Output the (X, Y) coordinate of the center of the cell containing the given text.  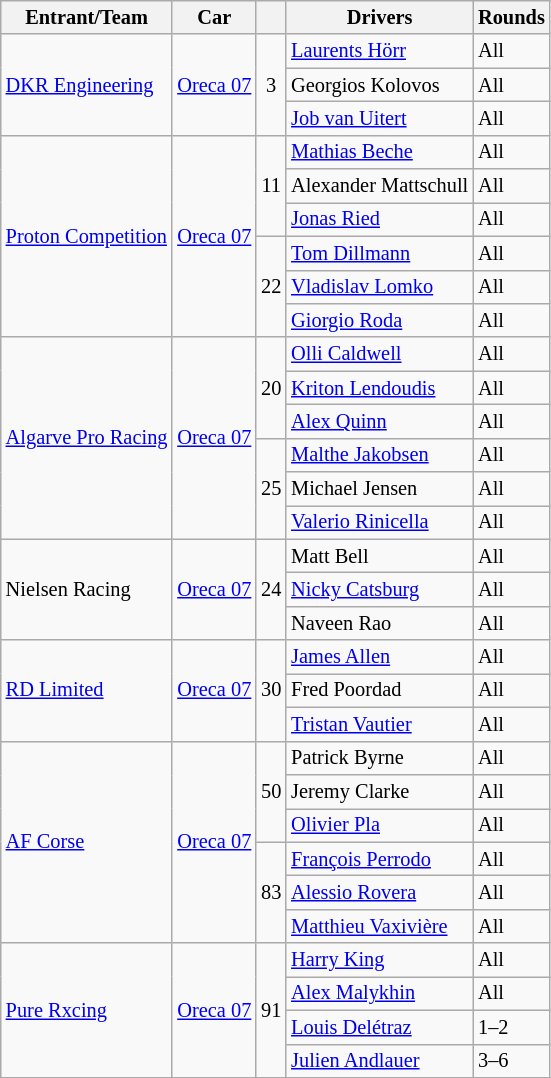
RD Limited (87, 690)
Alexander Mattschull (380, 186)
Matthieu Vaxivière (380, 926)
Louis Delétraz (380, 1027)
Georgios Kolovos (380, 85)
Kriton Lendoudis (380, 388)
Jonas Ried (380, 219)
Car (214, 17)
Harry King (380, 960)
Mathias Beche (380, 152)
Vladislav Lomko (380, 287)
Giorgio Roda (380, 320)
91 (271, 1010)
Matt Bell (380, 556)
Alex Malykhin (380, 993)
Naveen Rao (380, 623)
1–2 (512, 1027)
11 (271, 186)
Entrant/Team (87, 17)
Laurents Hörr (380, 51)
30 (271, 690)
50 (271, 792)
24 (271, 590)
22 (271, 286)
Olli Caldwell (380, 354)
Rounds (512, 17)
3 (271, 84)
Julien Andlauer (380, 1061)
Patrick Byrne (380, 758)
25 (271, 488)
AF Corse (87, 842)
Drivers (380, 17)
DKR Engineering (87, 84)
Alex Quinn (380, 421)
Pure Rxcing (87, 1010)
Alessio Rovera (380, 892)
Jeremy Clarke (380, 791)
François Perrodo (380, 859)
20 (271, 388)
Olivier Pla (380, 825)
Tristan Vautier (380, 724)
Tom Dillmann (380, 253)
Michael Jensen (380, 489)
Proton Competition (87, 236)
Nielsen Racing (87, 590)
James Allen (380, 657)
3–6 (512, 1061)
83 (271, 892)
Valerio Rinicella (380, 522)
Fred Poordad (380, 690)
Malthe Jakobsen (380, 455)
Job van Uitert (380, 118)
Nicky Catsburg (380, 589)
Algarve Pro Racing (87, 438)
